Locate the cell with the specified text and output its (X, Y) center coordinate. 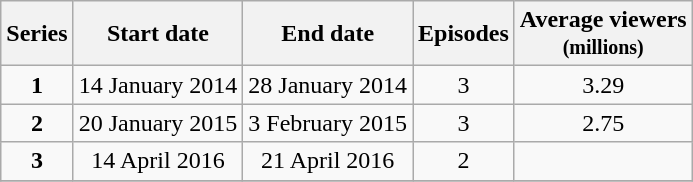
28 January 2014 (328, 85)
1 (37, 85)
20 January 2015 (158, 123)
End date (328, 34)
3.29 (603, 85)
Average viewers(millions) (603, 34)
14 April 2016 (158, 161)
14 January 2014 (158, 85)
Start date (158, 34)
2.75 (603, 123)
3 February 2015 (328, 123)
21 April 2016 (328, 161)
Series (37, 34)
Episodes (464, 34)
